Extract the [X, Y] coordinate from the center of the cell holding the provided text.  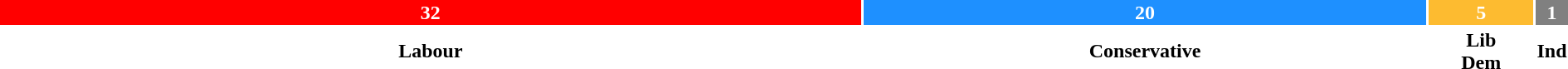
32 [431, 12]
5 [1480, 12]
20 [1145, 12]
1 [1551, 12]
